Scan for the cell matching the given text and deliver its (X, Y) coordinate at center. 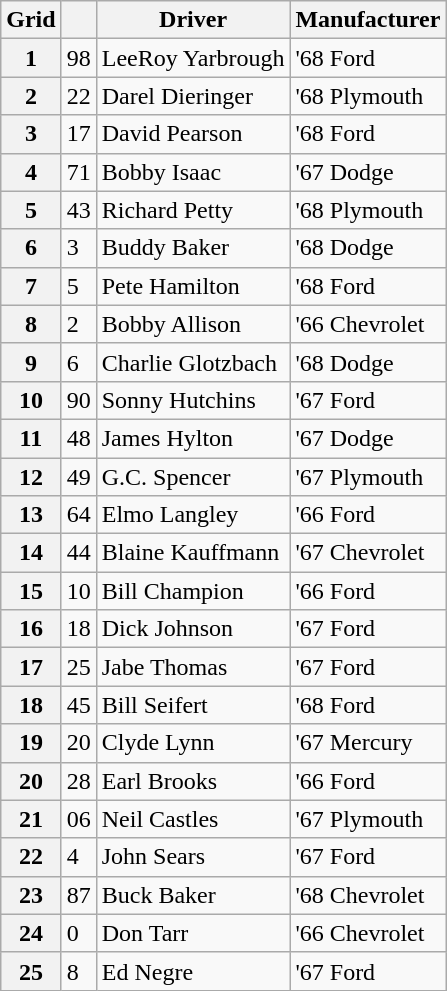
Earl Brooks (193, 781)
06 (78, 819)
28 (78, 781)
15 (31, 591)
71 (78, 172)
David Pearson (193, 134)
G.C. Spencer (193, 477)
'68 Chevrolet (368, 895)
Blaine Kauffmann (193, 553)
1 (31, 58)
7 (31, 286)
24 (31, 933)
'67 Mercury (368, 743)
Buddy Baker (193, 248)
Bill Seifert (193, 705)
LeeRoy Yarbrough (193, 58)
13 (31, 515)
16 (31, 629)
98 (78, 58)
James Hylton (193, 438)
23 (31, 895)
49 (78, 477)
Don Tarr (193, 933)
Dick Johnson (193, 629)
9 (31, 362)
Bobby Allison (193, 324)
John Sears (193, 857)
48 (78, 438)
Bobby Isaac (193, 172)
14 (31, 553)
45 (78, 705)
87 (78, 895)
21 (31, 819)
Darel Dieringer (193, 96)
Elmo Langley (193, 515)
Grid (31, 20)
64 (78, 515)
44 (78, 553)
0 (78, 933)
19 (31, 743)
Buck Baker (193, 895)
Richard Petty (193, 210)
Charlie Glotzbach (193, 362)
Clyde Lynn (193, 743)
Driver (193, 20)
12 (31, 477)
Bill Champion (193, 591)
Sonny Hutchins (193, 400)
11 (31, 438)
'67 Chevrolet (368, 553)
Pete Hamilton (193, 286)
Jabe Thomas (193, 667)
43 (78, 210)
Manufacturer (368, 20)
Ed Negre (193, 971)
90 (78, 400)
Neil Castles (193, 819)
